Capture the cell that displays the provided text and extract its (x, y) central coordinate. 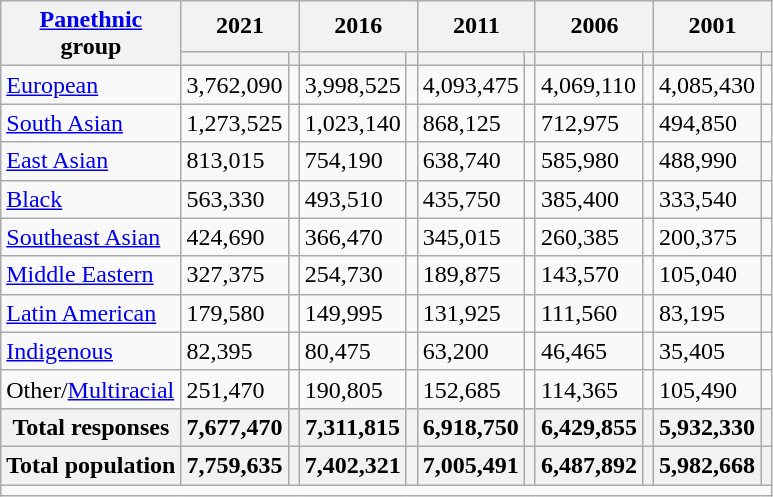
3,762,090 (234, 85)
4,085,430 (708, 85)
5,932,330 (708, 427)
Latin American (91, 313)
493,510 (352, 199)
3,998,525 (352, 85)
200,375 (708, 237)
754,190 (352, 161)
189,875 (470, 275)
46,465 (588, 351)
6,918,750 (470, 427)
333,540 (708, 199)
563,330 (234, 199)
Panethnicgroup (91, 34)
2006 (594, 26)
149,995 (352, 313)
Black (91, 199)
2021 (240, 26)
4,069,110 (588, 85)
2016 (358, 26)
424,690 (234, 237)
7,005,491 (470, 465)
Total population (91, 465)
111,560 (588, 313)
131,925 (470, 313)
105,490 (708, 389)
868,125 (470, 123)
Total responses (91, 427)
179,580 (234, 313)
190,805 (352, 389)
2011 (476, 26)
4,093,475 (470, 85)
114,365 (588, 389)
345,015 (470, 237)
1,023,140 (352, 123)
251,470 (234, 389)
813,015 (234, 161)
488,990 (708, 161)
European (91, 85)
6,487,892 (588, 465)
638,740 (470, 161)
105,040 (708, 275)
585,980 (588, 161)
327,375 (234, 275)
1,273,525 (234, 123)
35,405 (708, 351)
152,685 (470, 389)
Middle Eastern (91, 275)
83,195 (708, 313)
South Asian (91, 123)
7,402,321 (352, 465)
2001 (713, 26)
80,475 (352, 351)
254,730 (352, 275)
712,975 (588, 123)
435,750 (470, 199)
366,470 (352, 237)
63,200 (470, 351)
385,400 (588, 199)
Indigenous (91, 351)
6,429,855 (588, 427)
494,850 (708, 123)
Southeast Asian (91, 237)
5,982,668 (708, 465)
143,570 (588, 275)
Other/Multiracial (91, 389)
East Asian (91, 161)
7,759,635 (234, 465)
7,311,815 (352, 427)
260,385 (588, 237)
82,395 (234, 351)
7,677,470 (234, 427)
